Return the [x, y] coordinate for the center point of the cell that contains the specified text.  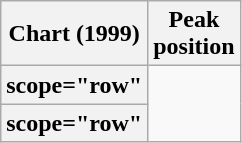
Peakposition [194, 34]
Chart (1999) [74, 34]
